Determine the (X, Y) coordinate at the center of the cell enclosing the given text.  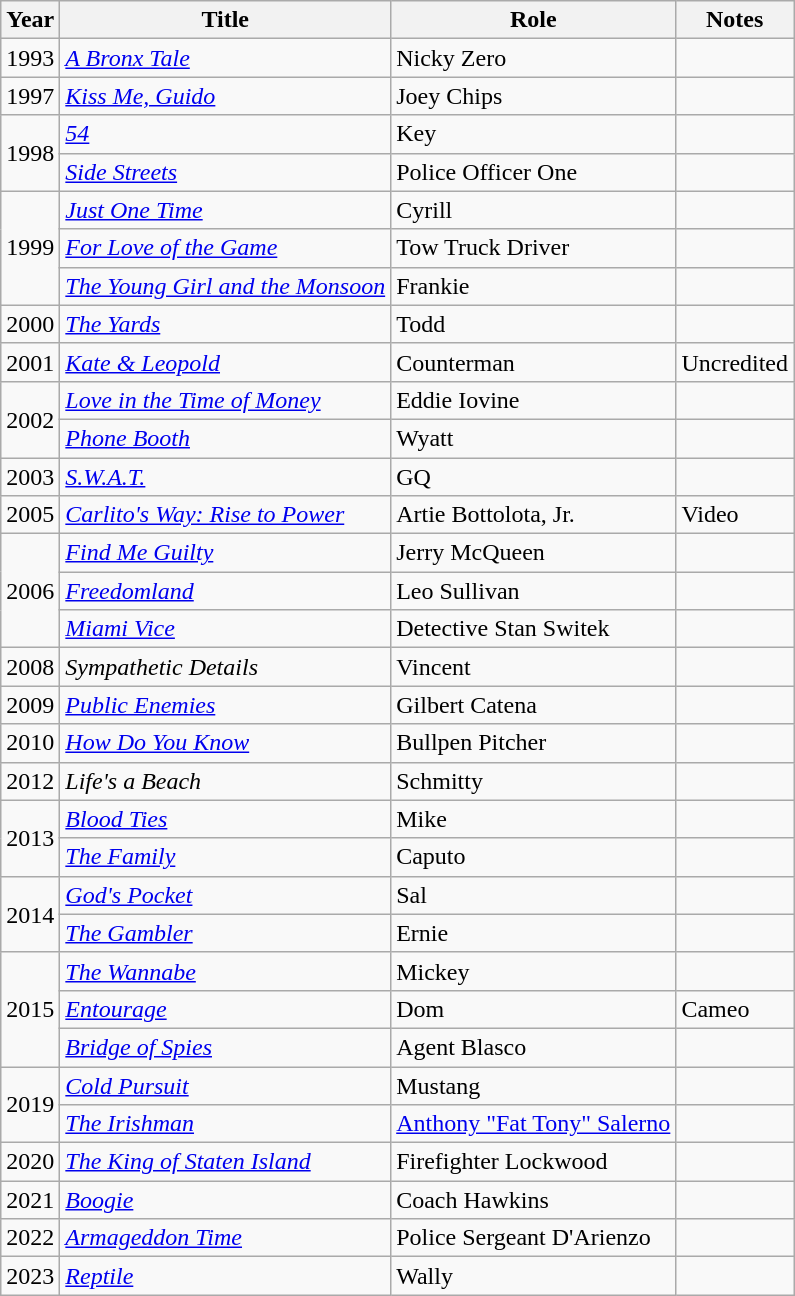
Bridge of Spies (226, 1047)
Sal (534, 895)
Find Me Guilty (226, 553)
Year (30, 20)
2021 (30, 1200)
1998 (30, 153)
Miami Vice (226, 629)
S.W.A.T. (226, 477)
For Love of the Game (226, 248)
Dom (534, 1009)
Public Enemies (226, 705)
Life's a Beach (226, 781)
Bullpen Pitcher (534, 743)
Tow Truck Driver (534, 248)
Role (534, 20)
2000 (30, 324)
Armageddon Time (226, 1238)
The Gambler (226, 933)
Mike (534, 819)
Just One Time (226, 210)
Key (534, 134)
Entourage (226, 1009)
Love in the Time of Money (226, 400)
Video (735, 515)
Detective Stan Switek (534, 629)
The Yards (226, 324)
The Family (226, 857)
2014 (30, 914)
2015 (30, 1009)
Cameo (735, 1009)
Schmitty (534, 781)
2008 (30, 667)
How Do You Know (226, 743)
Wyatt (534, 438)
Firefighter Lockwood (534, 1162)
Leo Sullivan (534, 591)
2013 (30, 838)
Wally (534, 1276)
Uncredited (735, 362)
Title (226, 20)
1997 (30, 96)
Cyrill (534, 210)
2005 (30, 515)
Police Sergeant D'Arienzo (534, 1238)
2009 (30, 705)
2001 (30, 362)
Police Officer One (534, 172)
Todd (534, 324)
Kiss Me, Guido (226, 96)
The King of Staten Island (226, 1162)
Nicky Zero (534, 58)
The Irishman (226, 1124)
2006 (30, 591)
2019 (30, 1104)
Boogie (226, 1200)
Side Streets (226, 172)
Blood Ties (226, 819)
Kate & Leopold (226, 362)
The Young Girl and the Monsoon (226, 286)
Sympathetic Details (226, 667)
2003 (30, 477)
Mickey (534, 971)
Reptile (226, 1276)
A Bronx Tale (226, 58)
Frankie (534, 286)
Eddie Iovine (534, 400)
2020 (30, 1162)
GQ (534, 477)
God's Pocket (226, 895)
Freedomland (226, 591)
Mustang (534, 1085)
2023 (30, 1276)
1993 (30, 58)
Gilbert Catena (534, 705)
Carlito's Way: Rise to Power (226, 515)
Anthony "Fat Tony" Salerno (534, 1124)
2022 (30, 1238)
1999 (30, 248)
Ernie (534, 933)
Vincent (534, 667)
Artie Bottolota, Jr. (534, 515)
54 (226, 134)
Joey Chips (534, 96)
2002 (30, 419)
Agent Blasco (534, 1047)
2010 (30, 743)
Phone Booth (226, 438)
Caputo (534, 857)
Cold Pursuit (226, 1085)
Coach Hawkins (534, 1200)
2012 (30, 781)
The Wannabe (226, 971)
Jerry McQueen (534, 553)
Counterman (534, 362)
Notes (735, 20)
